Identify which cell holds the provided text, then report its [x, y] central coordinate. 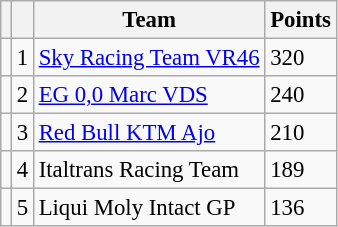
136 [300, 208]
4 [22, 170]
240 [300, 95]
Sky Racing Team VR46 [149, 58]
Liqui Moly Intact GP [149, 208]
Points [300, 20]
210 [300, 133]
1 [22, 58]
EG 0,0 Marc VDS [149, 95]
Red Bull KTM Ajo [149, 133]
189 [300, 170]
320 [300, 58]
3 [22, 133]
Team [149, 20]
2 [22, 95]
Italtrans Racing Team [149, 170]
5 [22, 208]
